Locate the cell with the specified text and output its [x, y] center coordinate. 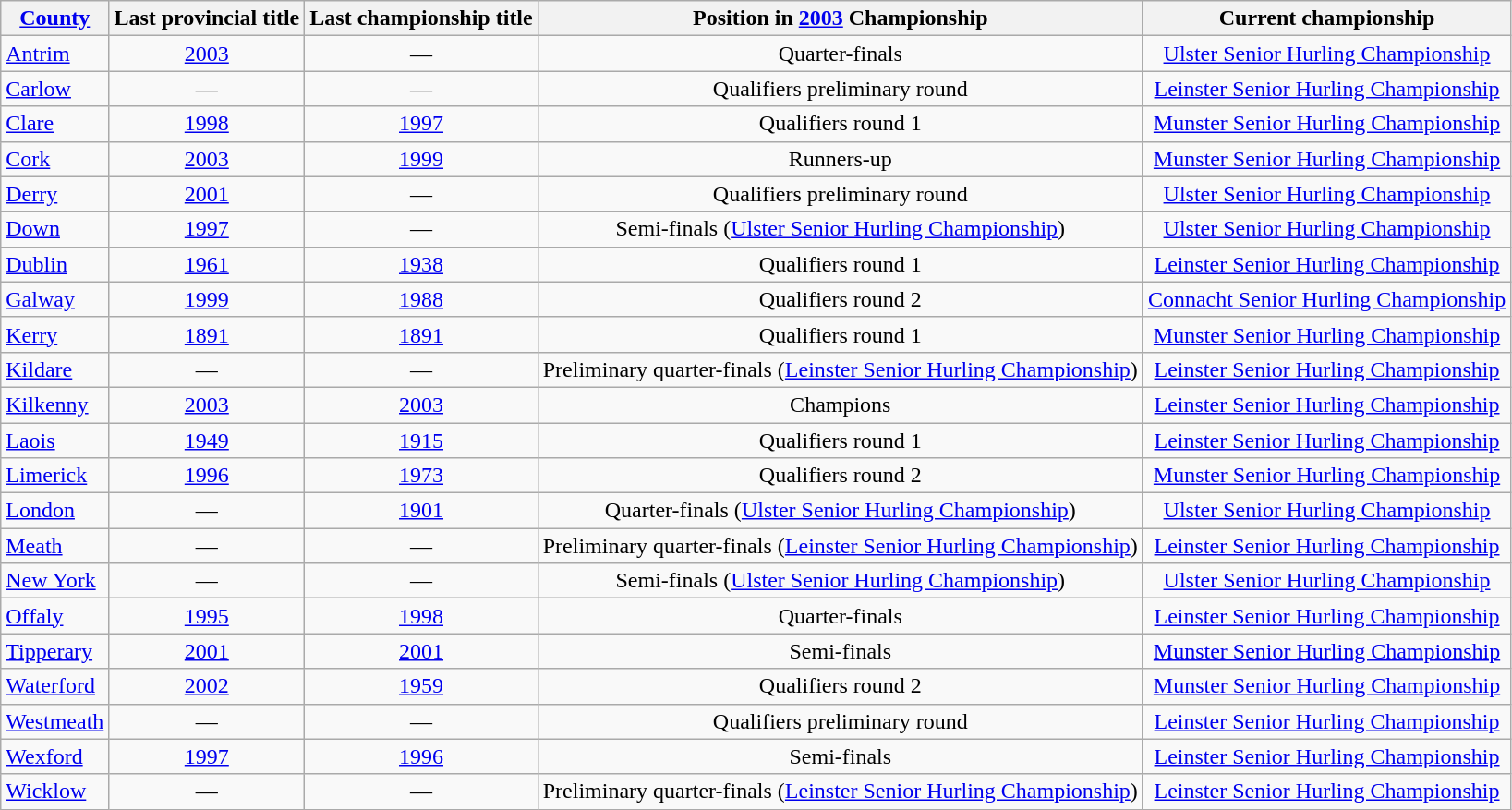
New York [55, 581]
Carlow [55, 89]
Down [55, 229]
Champions [841, 405]
Kerry [55, 334]
Meath [55, 546]
Runners-up [841, 159]
2002 [207, 686]
Limerick [55, 476]
Position in 2003 Championship [841, 18]
Laois [55, 441]
1959 [421, 686]
Galway [55, 299]
1915 [421, 441]
Dublin [55, 264]
1988 [421, 299]
Tipperary [55, 651]
1961 [207, 264]
Kildare [55, 369]
Current championship [1326, 18]
1938 [421, 264]
Cork [55, 159]
Westmeath [55, 721]
London [55, 511]
1949 [207, 441]
1973 [421, 476]
Wexford [55, 756]
Derry [55, 194]
1995 [207, 616]
Offaly [55, 616]
Clare [55, 124]
County [55, 18]
1901 [421, 511]
Antrim [55, 54]
Kilkenny [55, 405]
Quarter-finals (Ulster Senior Hurling Championship) [841, 511]
Waterford [55, 686]
Last championship title [421, 18]
Last provincial title [207, 18]
Connacht Senior Hurling Championship [1326, 299]
Wicklow [55, 792]
